Locate the cell with the specified text and output its (x, y) center coordinate. 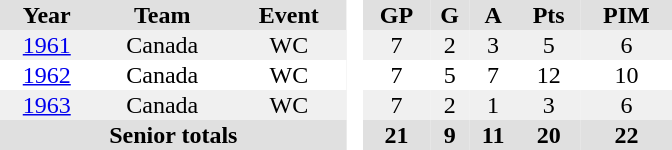
GP (396, 15)
1 (494, 105)
10 (626, 75)
11 (494, 135)
Senior totals (174, 135)
1963 (47, 105)
9 (450, 135)
Year (47, 15)
1962 (47, 75)
Pts (549, 15)
12 (549, 75)
Event (289, 15)
20 (549, 135)
G (450, 15)
21 (396, 135)
22 (626, 135)
PIM (626, 15)
1961 (47, 45)
A (494, 15)
Team (163, 15)
